Extract the (x, y) coordinate from the center of the cell holding the provided text.  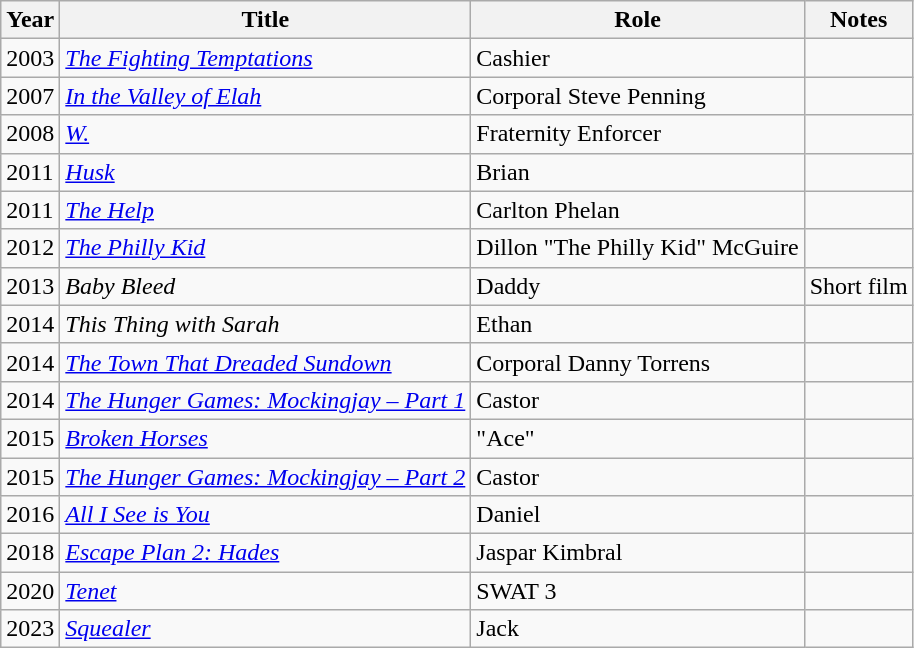
Year (30, 20)
SWAT 3 (638, 591)
Daddy (638, 286)
2013 (30, 286)
Husk (266, 172)
Daniel (638, 515)
Cashier (638, 58)
2020 (30, 591)
Escape Plan 2: Hades (266, 553)
Role (638, 20)
2003 (30, 58)
Ethan (638, 324)
Tenet (266, 591)
The Hunger Games: Mockingjay – Part 1 (266, 400)
The Help (266, 210)
W. (266, 134)
Fraternity Enforcer (638, 134)
Short film (858, 286)
This Thing with Sarah (266, 324)
In the Valley of Elah (266, 96)
2018 (30, 553)
Jack (638, 629)
2007 (30, 96)
Squealer (266, 629)
Broken Horses (266, 438)
Dillon "The Philly Kid" McGuire (638, 248)
2012 (30, 248)
Corporal Danny Torrens (638, 362)
Brian (638, 172)
Baby Bleed (266, 286)
The Town That Dreaded Sundown (266, 362)
The Hunger Games: Mockingjay – Part 2 (266, 477)
"Ace" (638, 438)
The Fighting Temptations (266, 58)
All I See is You (266, 515)
2023 (30, 629)
Jaspar Kimbral (638, 553)
Notes (858, 20)
2016 (30, 515)
Carlton Phelan (638, 210)
2008 (30, 134)
The Philly Kid (266, 248)
Title (266, 20)
Corporal Steve Penning (638, 96)
